Return the [x, y] coordinate for the center point of the cell that contains the specified text.  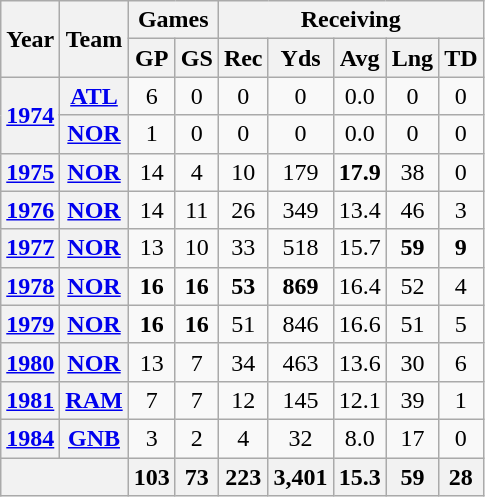
RAM [94, 400]
846 [300, 324]
39 [412, 400]
3,401 [300, 477]
1976 [30, 210]
518 [300, 248]
Games [173, 20]
17.9 [360, 172]
12 [243, 400]
GS [196, 58]
8.0 [360, 438]
1979 [30, 324]
ATL [94, 96]
349 [300, 210]
16.6 [360, 324]
13.6 [360, 362]
16.4 [360, 286]
103 [152, 477]
11 [196, 210]
GP [152, 58]
34 [243, 362]
53 [243, 286]
1978 [30, 286]
9 [461, 248]
15.3 [360, 477]
15.7 [360, 248]
223 [243, 477]
38 [412, 172]
463 [300, 362]
Team [94, 39]
46 [412, 210]
33 [243, 248]
52 [412, 286]
26 [243, 210]
Year [30, 39]
1984 [30, 438]
2 [196, 438]
30 [412, 362]
1975 [30, 172]
1980 [30, 362]
5 [461, 324]
32 [300, 438]
73 [196, 477]
17 [412, 438]
28 [461, 477]
145 [300, 400]
1977 [30, 248]
1981 [30, 400]
Lng [412, 58]
GNB [94, 438]
1974 [30, 115]
13.4 [360, 210]
179 [300, 172]
Receiving [350, 20]
869 [300, 286]
Avg [360, 58]
Yds [300, 58]
12.1 [360, 400]
Rec [243, 58]
TD [461, 58]
